Pinpoint the cell where the given text exists, returning its (X, Y) midpoint coordinate. 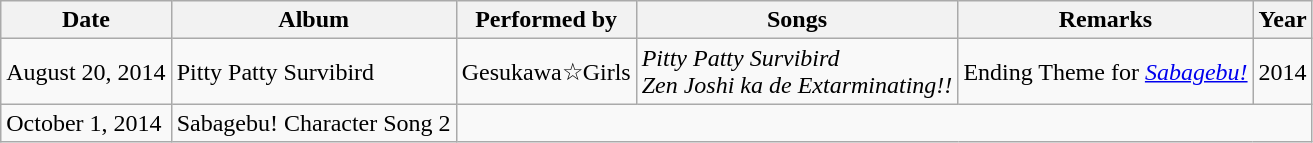
Pitty Patty SurvibirdZen Joshi ka de Extarminating!! (797, 72)
Ending Theme for Sabagebu! (1106, 72)
Songs (797, 20)
Remarks (1106, 20)
Album (314, 20)
2014 (1282, 72)
Sabagebu! Character Song 2 (314, 123)
October 1, 2014 (86, 123)
Gesukawa☆Girls (546, 72)
Year (1282, 20)
Date (86, 20)
Performed by (546, 20)
Pitty Patty Survibird (314, 72)
August 20, 2014 (86, 72)
